Identify which cell holds the provided text, then report its [X, Y] central coordinate. 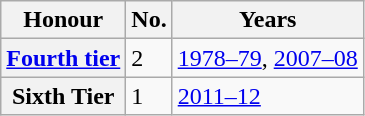
Honour [64, 20]
Years [268, 20]
Sixth Tier [64, 96]
1978–79, 2007–08 [268, 58]
Fourth tier [64, 58]
No. [149, 20]
2 [149, 58]
2011–12 [268, 96]
1 [149, 96]
